For the text-containing cell, return its midpoint in (x, y) coordinate format. 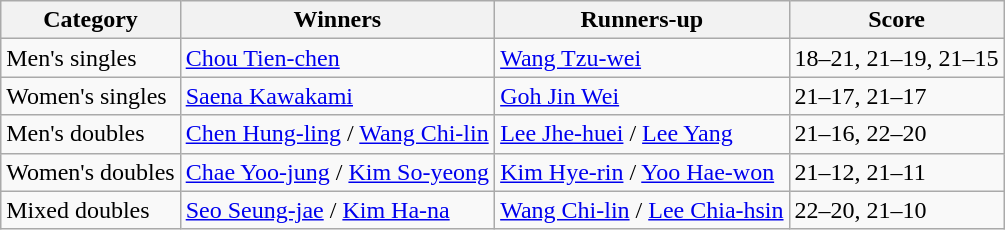
Women's singles (90, 96)
Chae Yoo-jung / Kim So-yeong (337, 172)
18–21, 21–19, 21–15 (896, 58)
Saena Kawakami (337, 96)
Men's singles (90, 58)
Chou Tien-chen (337, 58)
Chen Hung-ling / Wang Chi-lin (337, 134)
Kim Hye-rin / Yoo Hae-won (642, 172)
Wang Tzu-wei (642, 58)
Runners-up (642, 20)
Women's doubles (90, 172)
Score (896, 20)
Men's doubles (90, 134)
21–12, 21–11 (896, 172)
Seo Seung-jae / Kim Ha-na (337, 210)
Goh Jin Wei (642, 96)
Wang Chi-lin / Lee Chia-hsin (642, 210)
21–16, 22–20 (896, 134)
Mixed doubles (90, 210)
Lee Jhe-huei / Lee Yang (642, 134)
21–17, 21–17 (896, 96)
Winners (337, 20)
22–20, 21–10 (896, 210)
Category (90, 20)
